Determine the [x, y] coordinate at the center of the cell enclosing the given text.  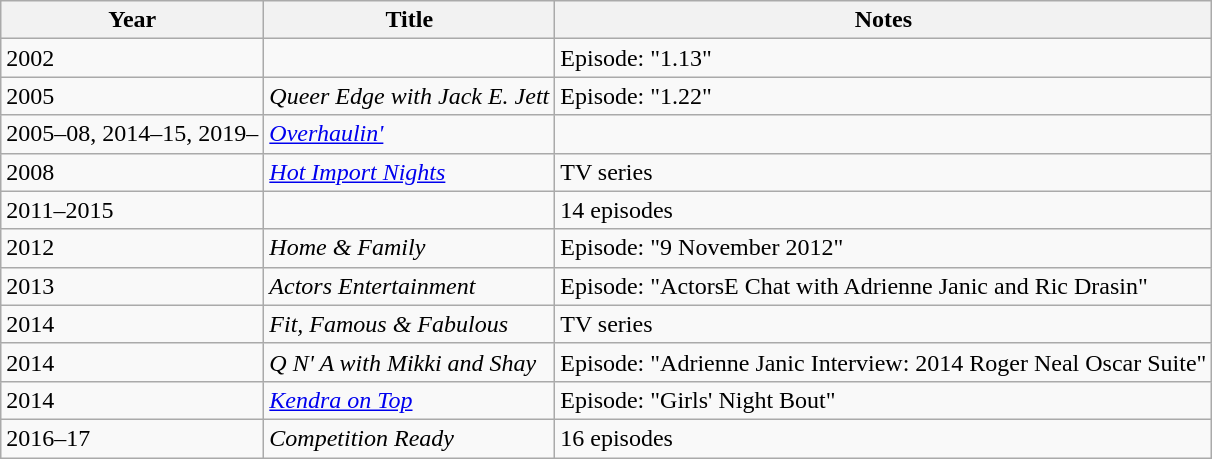
Title [410, 20]
2008 [132, 172]
Home & Family [410, 248]
2005–08, 2014–15, 2019– [132, 134]
Episode: "1.13" [884, 58]
Kendra on Top [410, 400]
2016–17 [132, 438]
Episode: "Adrienne Janic Interview: 2014 Roger Neal Oscar Suite" [884, 362]
Episode: "ActorsE Chat with Adrienne Janic and Ric Drasin" [884, 286]
Notes [884, 20]
Competition Ready [410, 438]
Q N' A with Mikki and Shay [410, 362]
2005 [132, 96]
Year [132, 20]
2002 [132, 58]
Queer Edge with Jack E. Jett [410, 96]
2011–2015 [132, 210]
14 episodes [884, 210]
Episode: "1.22" [884, 96]
Actors Entertainment [410, 286]
16 episodes [884, 438]
Episode: "9 November 2012" [884, 248]
Episode: "Girls' Night Bout" [884, 400]
Fit, Famous & Fabulous [410, 324]
Overhaulin' [410, 134]
Hot Import Nights [410, 172]
2013 [132, 286]
2012 [132, 248]
